Determine the (X, Y) coordinate at the center of the cell enclosing the given text.  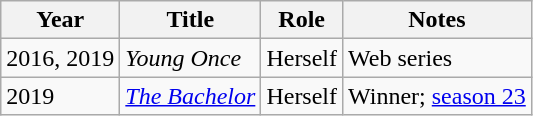
2016, 2019 (60, 58)
Winner; season 23 (438, 96)
Web series (438, 58)
Title (190, 20)
Young Once (190, 58)
The Bachelor (190, 96)
Role (302, 20)
Year (60, 20)
2019 (60, 96)
Notes (438, 20)
